Capture the cell that displays the provided text and extract its (x, y) central coordinate. 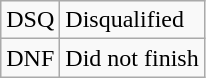
DNF (30, 58)
Did not finish (132, 58)
Disqualified (132, 20)
DSQ (30, 20)
